Capture the cell that displays the provided text and extract its [x, y] central coordinate. 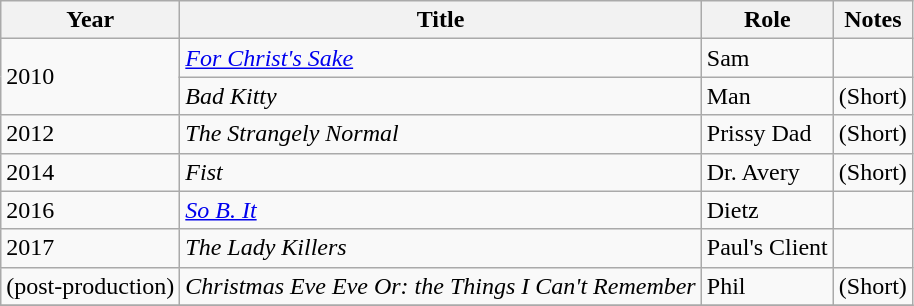
Bad Kitty [440, 96]
For Christ's Sake [440, 58]
Notes [872, 20]
The Lady Killers [440, 248]
Title [440, 20]
2014 [90, 172]
2010 [90, 77]
(post-production) [90, 286]
Year [90, 20]
Prissy Dad [767, 134]
Christmas Eve Eve Or: the Things I Can't Remember [440, 286]
The Strangely Normal [440, 134]
Paul's Client [767, 248]
2017 [90, 248]
Dr. Avery [767, 172]
Man [767, 96]
Dietz [767, 210]
Phil [767, 286]
2012 [90, 134]
So B. It [440, 210]
Role [767, 20]
2016 [90, 210]
Fist [440, 172]
Sam [767, 58]
